Identify which cell holds the provided text, then report its (x, y) central coordinate. 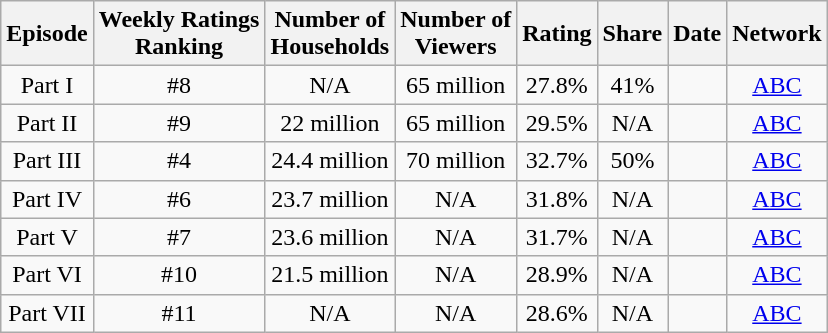
#7 (179, 237)
50% (632, 161)
32.7% (557, 161)
Number of Households (330, 34)
29.5% (557, 123)
Part VII (47, 313)
31.7% (557, 237)
Episode (47, 34)
23.7 million (330, 199)
24.4 million (330, 161)
23.6 million (330, 237)
Part IV (47, 199)
Part V (47, 237)
70 million (456, 161)
Part II (47, 123)
27.8% (557, 85)
Share (632, 34)
Part I (47, 85)
#6 (179, 199)
31.8% (557, 199)
28.9% (557, 275)
Date (698, 34)
41% (632, 85)
21.5 million (330, 275)
#10 (179, 275)
Rating (557, 34)
Weekly Ratings Ranking (179, 34)
22 million (330, 123)
Part III (47, 161)
28.6% (557, 313)
#8 (179, 85)
#9 (179, 123)
Number of Viewers (456, 34)
#4 (179, 161)
Network (777, 34)
Part VI (47, 275)
#11 (179, 313)
